Capture the cell that displays the provided text and extract its [x, y] central coordinate. 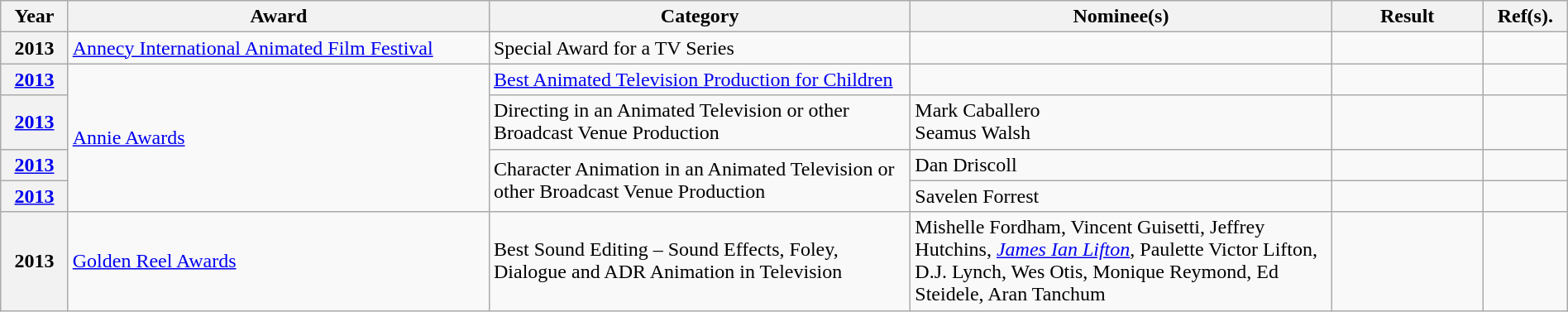
Ref(s). [1525, 17]
Dan Driscoll [1121, 165]
Best Sound Editing – Sound Effects, Foley, Dialogue and ADR Animation in Television [700, 262]
Mark CaballeroSeamus Walsh [1121, 122]
Year [35, 17]
Directing in an Animated Television or other Broadcast Venue Production [700, 122]
Award [278, 17]
Special Award for a TV Series [700, 48]
Annie Awards [278, 137]
Savelen Forrest [1121, 196]
Character Animation in an Animated Television or other Broadcast Venue Production [700, 180]
Annecy International Animated Film Festival [278, 48]
Best Animated Television Production for Children [700, 79]
Result [1408, 17]
Golden Reel Awards [278, 262]
Nominee(s) [1121, 17]
Category [700, 17]
